Return (x, y) of the center of cell containing provided text 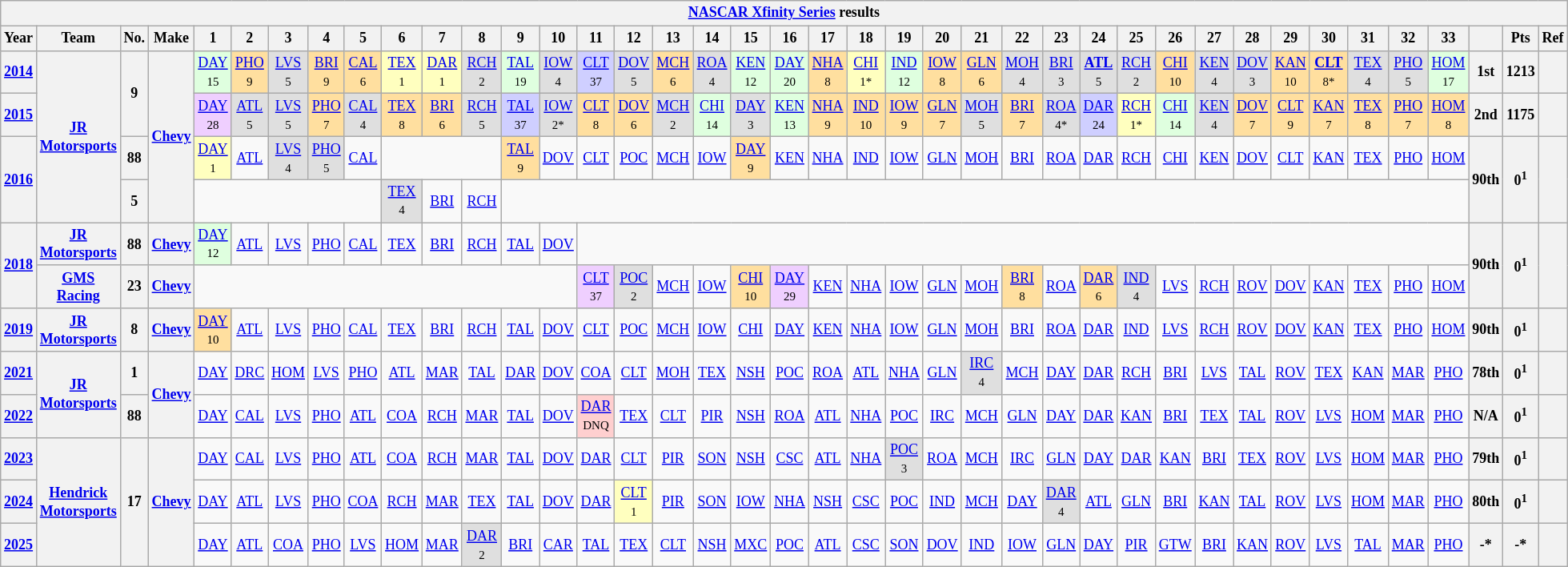
GLN6 (981, 72)
31 (1369, 38)
14 (712, 38)
RCH5 (482, 115)
BRI9 (327, 72)
IOW2* (559, 115)
2 (250, 38)
DOV5 (634, 72)
N/A (1486, 416)
DRC (250, 373)
2019 (19, 330)
CAR (559, 545)
MOH5 (981, 115)
10 (559, 38)
7 (442, 38)
NHA8 (828, 72)
2016 (19, 179)
HOM17 (1449, 72)
26 (1175, 38)
2024 (19, 502)
PHO9 (250, 72)
NASCAR Xfinity Series results (784, 13)
2025 (19, 545)
16 (790, 38)
20 (942, 38)
28 (1253, 38)
GTW (1175, 545)
CAL4 (363, 115)
33 (1449, 38)
HOM8 (1449, 115)
CLT1 (634, 502)
24 (1098, 38)
29 (1290, 38)
19 (904, 38)
DAY1 (213, 158)
No. (134, 38)
Year (19, 38)
RCH1* (1137, 115)
DAY20 (790, 72)
13 (674, 38)
Hendrick Motorsports (78, 501)
DAY10 (213, 330)
Ref (1553, 38)
DAR4 (1061, 502)
11 (596, 38)
TAL9 (520, 158)
DAR2 (482, 545)
Pts (1521, 38)
78th (1486, 373)
IOW9 (904, 115)
DOV6 (634, 115)
IRC4 (981, 373)
MOH4 (1023, 72)
DAY9 (751, 158)
MCH6 (674, 72)
IND4 (1137, 287)
1213 (1521, 72)
12 (634, 38)
3 (288, 38)
2014 (19, 72)
Team (78, 38)
25 (1137, 38)
DAY3 (751, 115)
15 (751, 38)
IOW4 (559, 72)
80th (1486, 502)
DAR6 (1098, 287)
TAL37 (520, 115)
6 (402, 38)
DAY29 (790, 287)
2nd (1486, 115)
2018 (19, 266)
DAR24 (1098, 115)
2022 (19, 416)
2015 (19, 115)
POC3 (904, 459)
KEN12 (751, 72)
CLT9 (1290, 115)
CAL6 (363, 72)
ROA4 (712, 72)
NHA9 (828, 115)
30 (1329, 38)
DOV7 (1253, 115)
79th (1486, 459)
IOW8 (942, 72)
GMS Racing (78, 287)
DAY12 (213, 244)
IND12 (904, 72)
DAY15 (213, 72)
MCH2 (674, 115)
1175 (1521, 115)
DARDNQ (596, 416)
TAL19 (520, 72)
BRI7 (1023, 115)
BRI6 (442, 115)
CLT8 (596, 115)
4 (327, 38)
GLN7 (942, 115)
DAY28 (213, 115)
MXC (751, 545)
LVS4 (288, 158)
27 (1214, 38)
2021 (19, 373)
32 (1408, 38)
18 (866, 38)
IND10 (866, 115)
Make (171, 38)
DAR1 (442, 72)
1st (1486, 72)
DOV3 (1253, 72)
BRI3 (1061, 72)
CLT8* (1329, 72)
ROA4* (1061, 115)
KAN7 (1329, 115)
21 (981, 38)
KAN10 (1290, 72)
POC2 (634, 287)
KEN13 (790, 115)
CHI1* (866, 72)
TEX1 (402, 72)
BRI8 (1023, 287)
2023 (19, 459)
22 (1023, 38)
